Pinpoint the cell where the given text exists, returning its (x, y) midpoint coordinate. 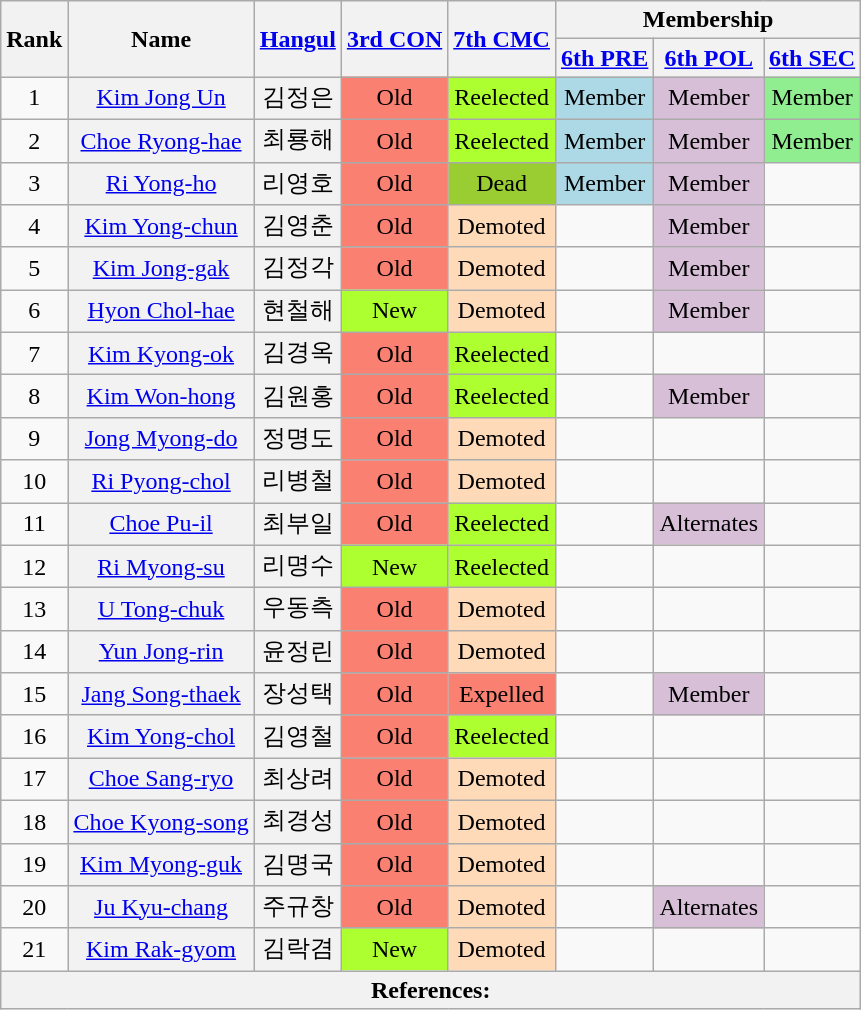
Kim Yong-chol (161, 736)
6 (34, 312)
Kim Jong Un (161, 98)
Name (161, 39)
최상려 (298, 780)
리명수 (298, 566)
Ri Yong-ho (161, 184)
Kim Myong-guk (161, 864)
10 (34, 482)
김영춘 (298, 226)
12 (34, 566)
장성택 (298, 694)
김영철 (298, 736)
9 (34, 438)
7th CMC (502, 39)
Ri Pyong-chol (161, 482)
우동측 (298, 610)
20 (34, 908)
13 (34, 610)
Expelled (502, 694)
19 (34, 864)
Kim Kyong-ok (161, 354)
Jang Song-thaek (161, 694)
김경옥 (298, 354)
18 (34, 822)
16 (34, 736)
현철해 (298, 312)
최룡해 (298, 140)
최부일 (298, 524)
Kim Rak-gyom (161, 950)
Hangul (298, 39)
5 (34, 268)
15 (34, 694)
Kim Yong-chun (161, 226)
U Tong-chuk (161, 610)
17 (34, 780)
7 (34, 354)
8 (34, 396)
Ju Kyu-chang (161, 908)
6th POL (709, 58)
Choe Pu-il (161, 524)
정명도 (298, 438)
Kim Jong-gak (161, 268)
1 (34, 98)
주규창 (298, 908)
리병철 (298, 482)
윤정린 (298, 652)
3 (34, 184)
Membership (708, 20)
2 (34, 140)
Hyon Chol-hae (161, 312)
김명국 (298, 864)
김정은 (298, 98)
Jong Myong-do (161, 438)
3rd CON (394, 39)
6th SEC (812, 58)
4 (34, 226)
Dead (502, 184)
References: (431, 990)
최경성 (298, 822)
김락겸 (298, 950)
14 (34, 652)
6th PRE (604, 58)
김정각 (298, 268)
Kim Won-hong (161, 396)
Rank (34, 39)
Ri Myong-su (161, 566)
리영호 (298, 184)
Yun Jong-rin (161, 652)
11 (34, 524)
21 (34, 950)
Choe Sang-ryo (161, 780)
Choe Ryong-hae (161, 140)
김원홍 (298, 396)
Choe Kyong-song (161, 822)
